Output the [x, y] coordinate of the center of the cell containing the given text.  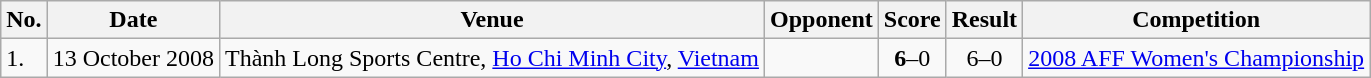
Score [912, 20]
2008 AFF Women's Championship [1196, 58]
Result [984, 20]
No. [24, 20]
Opponent [821, 20]
1. [24, 58]
Thành Long Sports Centre, Ho Chi Minh City, Vietnam [492, 58]
13 October 2008 [133, 58]
Competition [1196, 20]
Venue [492, 20]
Date [133, 20]
